For the text-containing cell, return its midpoint in (X, Y) coordinate format. 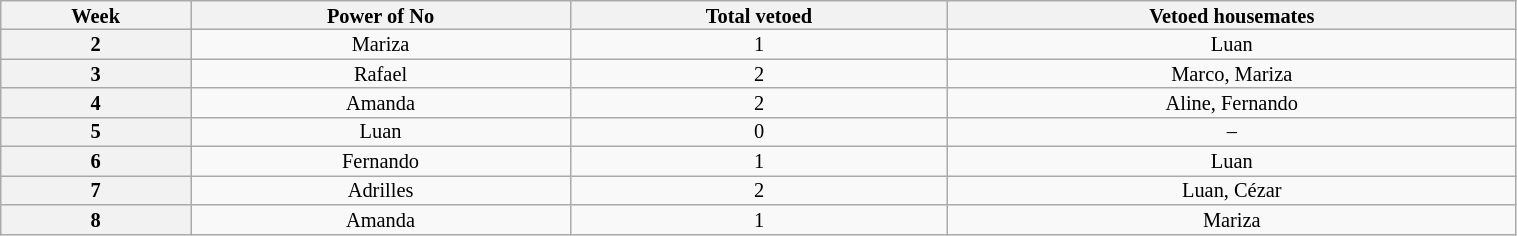
Total vetoed (760, 14)
Aline, Fernando (1232, 102)
8 (96, 218)
Week (96, 14)
Vetoed housemates (1232, 14)
3 (96, 74)
Adrilles (381, 190)
7 (96, 190)
Power of No (381, 14)
Luan, Cézar (1232, 190)
Fernando (381, 160)
Marco, Mariza (1232, 74)
– (1232, 132)
6 (96, 160)
0 (760, 132)
5 (96, 132)
Rafael (381, 74)
4 (96, 102)
